Provide the [X, Y] coordinate of the cell's center where the given text is located.  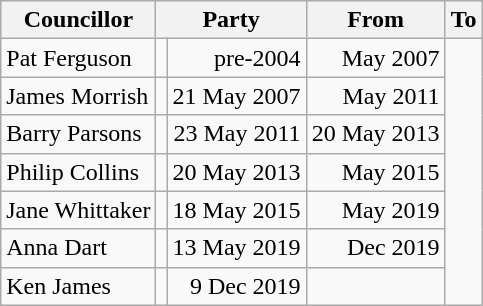
13 May 2019 [236, 248]
May 2015 [376, 172]
Councillor [78, 20]
21 May 2007 [236, 96]
9 Dec 2019 [236, 286]
Pat Ferguson [78, 58]
To [464, 20]
Barry Parsons [78, 134]
Anna Dart [78, 248]
Philip Collins [78, 172]
May 2007 [376, 58]
Dec 2019 [376, 248]
Ken James [78, 286]
Jane Whittaker [78, 210]
From [376, 20]
23 May 2011 [236, 134]
May 2011 [376, 96]
pre-2004 [236, 58]
May 2019 [376, 210]
18 May 2015 [236, 210]
James Morrish [78, 96]
Party [231, 20]
